From the cell containing the given text, extract its center point as [x, y] coordinate. 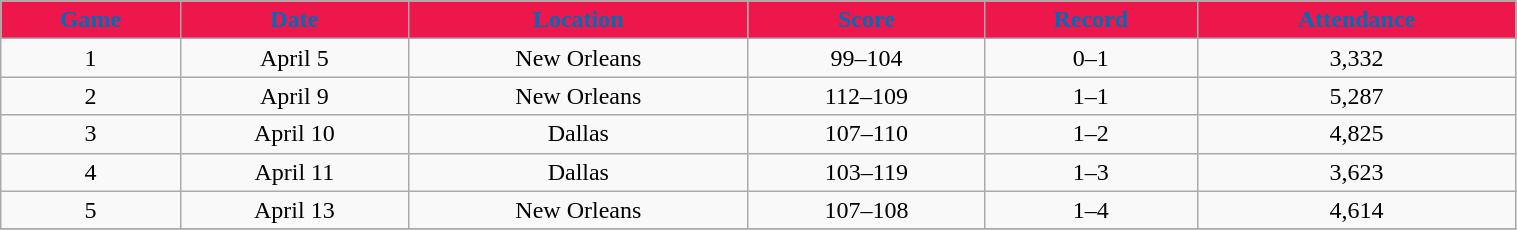
Location [578, 20]
1–4 [1090, 210]
April 13 [294, 210]
Attendance [1356, 20]
April 10 [294, 134]
5,287 [1356, 96]
3 [91, 134]
1–2 [1090, 134]
4 [91, 172]
107–110 [866, 134]
99–104 [866, 58]
4,825 [1356, 134]
3,332 [1356, 58]
April 11 [294, 172]
0–1 [1090, 58]
April 5 [294, 58]
5 [91, 210]
4,614 [1356, 210]
103–119 [866, 172]
1–3 [1090, 172]
Score [866, 20]
Record [1090, 20]
107–108 [866, 210]
April 9 [294, 96]
2 [91, 96]
Game [91, 20]
1–1 [1090, 96]
3,623 [1356, 172]
1 [91, 58]
Date [294, 20]
112–109 [866, 96]
